Pinpoint the cell where the given text exists, returning its [x, y] midpoint coordinate. 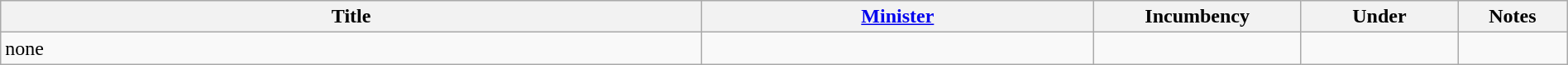
Under [1379, 17]
Title [351, 17]
Minister [898, 17]
Incumbency [1198, 17]
none [351, 48]
Notes [1513, 17]
